Detect which cell encompasses the target text, then output its (X, Y) center coordinate. 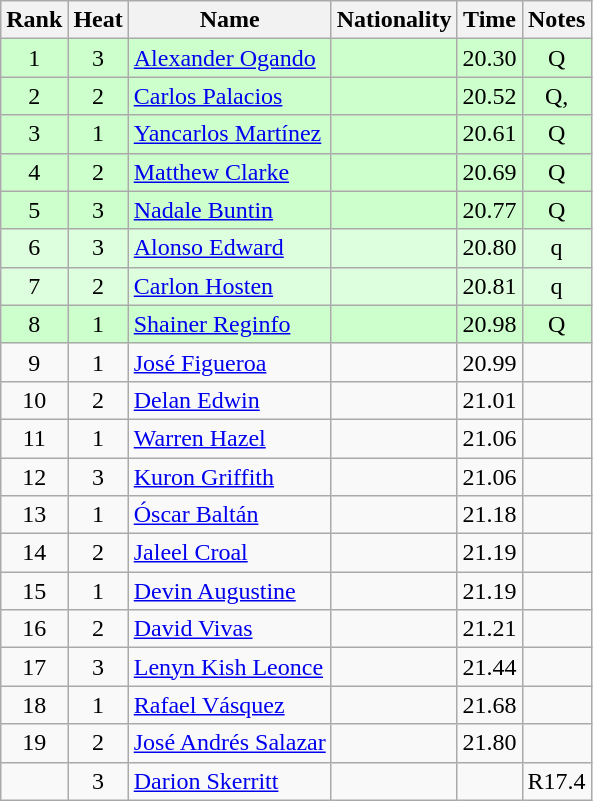
Kuron Griffith (230, 477)
Rafael Vásquez (230, 705)
21.44 (490, 667)
20.99 (490, 362)
Jaleel Croal (230, 553)
José Andrés Salazar (230, 743)
20.80 (490, 248)
David Vivas (230, 629)
Carlon Hosten (230, 286)
20.77 (490, 210)
Delan Edwin (230, 400)
Nationality (394, 20)
15 (34, 591)
20.98 (490, 324)
4 (34, 172)
Darion Skerritt (230, 781)
6 (34, 248)
21.18 (490, 515)
Alonso Edward (230, 248)
14 (34, 553)
21.68 (490, 705)
R17.4 (556, 781)
20.30 (490, 58)
Name (230, 20)
Time (490, 20)
17 (34, 667)
5 (34, 210)
Warren Hazel (230, 438)
7 (34, 286)
20.81 (490, 286)
21.01 (490, 400)
Q, (556, 96)
11 (34, 438)
Alexander Ogando (230, 58)
12 (34, 477)
Rank (34, 20)
Carlos Palacios (230, 96)
20.61 (490, 134)
Yancarlos Martínez (230, 134)
Matthew Clarke (230, 172)
19 (34, 743)
Heat (98, 20)
Devin Augustine (230, 591)
Shainer Reginfo (230, 324)
10 (34, 400)
Nadale Buntin (230, 210)
20.69 (490, 172)
Óscar Baltán (230, 515)
José Figueroa (230, 362)
21.80 (490, 743)
13 (34, 515)
Lenyn Kish Leonce (230, 667)
9 (34, 362)
20.52 (490, 96)
16 (34, 629)
21.21 (490, 629)
8 (34, 324)
Notes (556, 20)
18 (34, 705)
